Capture the cell that displays the provided text and extract its (x, y) central coordinate. 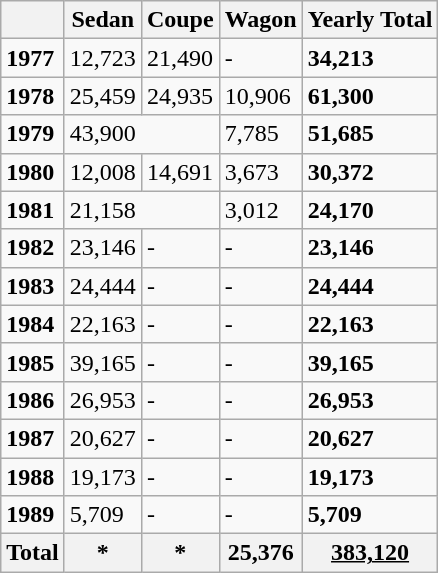
3,012 (260, 210)
Yearly Total (370, 20)
7,785 (260, 134)
1984 (33, 324)
Sedan (102, 20)
12,723 (102, 58)
3,673 (260, 172)
1986 (33, 400)
25,376 (260, 553)
14,691 (180, 172)
61,300 (370, 96)
1977 (33, 58)
1983 (33, 286)
1985 (33, 362)
Total (33, 553)
1979 (33, 134)
Wagon (260, 20)
1981 (33, 210)
1987 (33, 438)
24,935 (180, 96)
21,490 (180, 58)
1989 (33, 515)
383,120 (370, 553)
1988 (33, 477)
10,906 (260, 96)
1982 (33, 248)
Coupe (180, 20)
43,900 (142, 134)
21,158 (142, 210)
51,685 (370, 134)
1978 (33, 96)
34,213 (370, 58)
1980 (33, 172)
25,459 (102, 96)
12,008 (102, 172)
30,372 (370, 172)
24,170 (370, 210)
